Return the [X, Y] coordinate for the center point of the cell that contains the specified text.  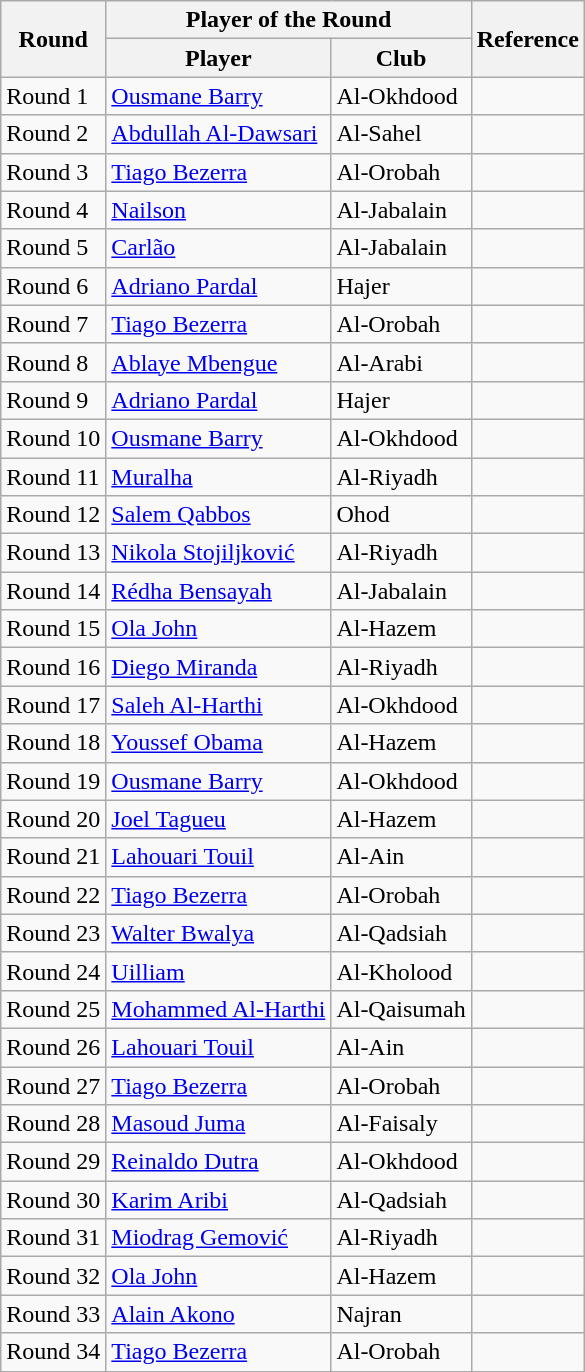
Round 27 [54, 1085]
Al-Qaisumah [401, 1009]
Round 17 [54, 705]
Al-Arabi [401, 362]
Alain Akono [218, 1314]
Round 5 [54, 248]
Round 10 [54, 438]
Round 20 [54, 819]
Saleh Al-Harthi [218, 705]
Round 31 [54, 1238]
Round 19 [54, 781]
Muralha [218, 477]
Round 7 [54, 324]
Player of the Round [288, 20]
Joel Tagueu [218, 819]
Round 6 [54, 286]
Rédha Bensayah [218, 591]
Round [54, 39]
Round 30 [54, 1200]
Masoud Juma [218, 1124]
Najran [401, 1314]
Round 21 [54, 857]
Round 3 [54, 172]
Round 26 [54, 1047]
Diego Miranda [218, 667]
Round 33 [54, 1314]
Miodrag Gemović [218, 1238]
Round 25 [54, 1009]
Round 11 [54, 477]
Round 4 [54, 210]
Ablaye Mbengue [218, 362]
Round 29 [54, 1162]
Al-Sahel [401, 134]
Nikola Stojiljković [218, 553]
Youssef Obama [218, 743]
Round 13 [54, 553]
Walter Bwalya [218, 933]
Al-Kholood [401, 971]
Round 2 [54, 134]
Player [218, 58]
Reference [528, 39]
Al-Faisaly [401, 1124]
Round 9 [54, 400]
Karim Aribi [218, 1200]
Round 1 [54, 96]
Round 24 [54, 971]
Round 32 [54, 1276]
Club [401, 58]
Uilliam [218, 971]
Round 28 [54, 1124]
Round 18 [54, 743]
Carlão [218, 248]
Round 16 [54, 667]
Round 23 [54, 933]
Round 8 [54, 362]
Round 14 [54, 591]
Mohammed Al-Harthi [218, 1009]
Round 34 [54, 1352]
Ohod [401, 515]
Nailson [218, 210]
Reinaldo Dutra [218, 1162]
Abdullah Al-Dawsari [218, 134]
Round 22 [54, 895]
Round 12 [54, 515]
Round 15 [54, 629]
Salem Qabbos [218, 515]
